Identify which cell holds the provided text, then report its (X, Y) central coordinate. 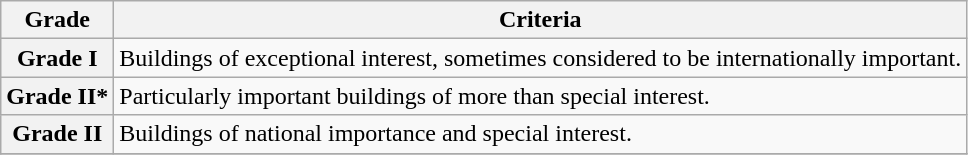
Grade II* (58, 96)
Grade (58, 20)
Particularly important buildings of more than special interest. (540, 96)
Criteria (540, 20)
Grade I (58, 58)
Buildings of national importance and special interest. (540, 134)
Grade II (58, 134)
Buildings of exceptional interest, sometimes considered to be internationally important. (540, 58)
